Determine the [x, y] coordinate at the center of the cell enclosing the given text.  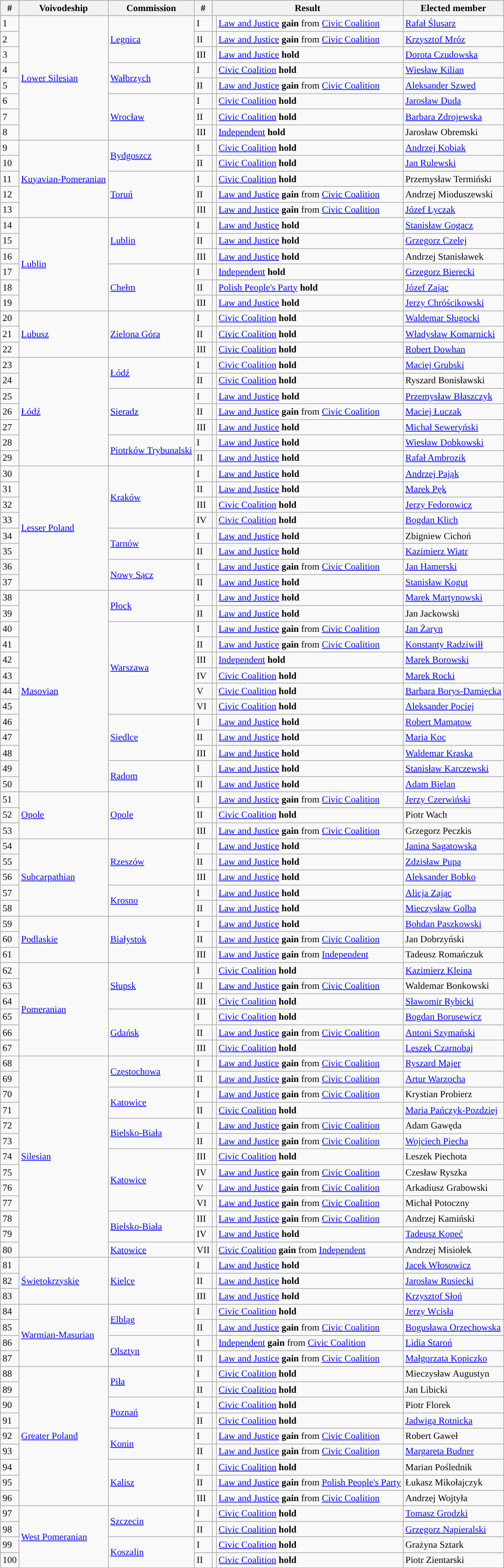
Jan Libicki [453, 1390]
Józef Zając [453, 287]
5 [10, 86]
Andrzej Mioduszewski [453, 194]
Jan Żaryn [453, 629]
44 [10, 691]
Margareta Budner [453, 1451]
Grzegorz Czelej [453, 241]
Leszek Piechota [453, 1157]
26 [10, 411]
52 [10, 815]
Bydgoszcz [151, 155]
41 [10, 644]
Andrzej Kamiński [453, 1219]
95 [10, 1483]
Jarosław Rusiecki [453, 1281]
19 [10, 303]
40 [10, 629]
Toruń [151, 195]
Barbara Zdrojewska [453, 117]
Zdzisław Pupa [453, 861]
33 [10, 520]
100 [10, 1560]
Bogusława Orzechowska [453, 1327]
VII [203, 1250]
Jacek Włosowicz [453, 1265]
50 [10, 784]
56 [10, 877]
53 [10, 831]
Płock [151, 605]
Marek Martynowski [453, 598]
80 [10, 1250]
51 [10, 800]
35 [10, 551]
Law and Justice gain from Polish People's Party [310, 1483]
Jan Dobrzyński [453, 939]
78 [10, 1219]
Poznań [151, 1412]
57 [10, 893]
6 [10, 101]
Aleksander Szwed [453, 86]
88 [10, 1374]
Mieczysław Golba [453, 908]
Jerzy Czerwiński [453, 800]
Stanisław Gogacz [453, 226]
43 [10, 676]
Elbląg [151, 1319]
Szczecin [151, 1521]
31 [10, 489]
Częstochowa [151, 1071]
37 [10, 582]
7 [10, 117]
11 [10, 179]
Tadeusz Kopeć [453, 1234]
3 [10, 54]
25 [10, 396]
Andrzej Pająk [453, 474]
Jerzy Wcisła [453, 1312]
Wałbrzych [151, 77]
Ryszard Bonisławski [453, 380]
Sieradz [151, 411]
94 [10, 1467]
Sławomir Rybicki [453, 1001]
38 [10, 598]
36 [10, 567]
71 [10, 1110]
74 [10, 1157]
Małgorzata Kopiczko [453, 1358]
Piła [151, 1382]
Konstanty Radziwiłł [453, 644]
64 [10, 1001]
93 [10, 1451]
12 [10, 194]
Bohdan Paszkowski [453, 924]
Radom [151, 777]
66 [10, 1033]
23 [10, 365]
Jan Hamerski [453, 567]
Wojciech Piecha [453, 1141]
68 [10, 1063]
Maria Pańczyk-Pozdziej [453, 1110]
Andrzej Misiołek [453, 1250]
Lidia Staroń [453, 1343]
96 [10, 1498]
67 [10, 1048]
Elected member [453, 8]
Result [307, 8]
22 [10, 350]
Bogdan Klich [453, 520]
Kielce [151, 1280]
4 [10, 70]
Olsztyn [151, 1350]
99 [10, 1544]
Krosno [151, 900]
Rafał Ślusarz [453, 24]
Jadwiga Rotnicka [453, 1420]
Pomeranian [64, 1009]
Jarosław Duda [453, 101]
Lesser Poland [64, 528]
27 [10, 427]
58 [10, 908]
Bogdan Borusewicz [453, 1017]
72 [10, 1126]
89 [10, 1390]
Marek Pęk [453, 489]
Przemysław Błaszczyk [453, 396]
Andrzej Wojtyła [453, 1498]
16 [10, 256]
91 [10, 1420]
Masovian [64, 691]
Lower Silesian [64, 77]
Kraków [151, 497]
Gdańsk [151, 1032]
Stanisław Karczewski [453, 769]
Greater Poland [64, 1436]
48 [10, 753]
Alicja Zając [453, 893]
Grzegorz Bierecki [453, 272]
Tadeusz Romańczuk [453, 955]
15 [10, 241]
Janina Sagatowska [453, 846]
47 [10, 737]
Wrocław [151, 116]
Silesian [64, 1157]
28 [10, 443]
Maciej Grubski [453, 365]
24 [10, 380]
Artur Warzocha [453, 1079]
69 [10, 1079]
Antoni Szymański [453, 1033]
Robert Gaweł [453, 1436]
Grzegorz Peczkis [453, 831]
2 [10, 39]
10 [10, 163]
Robert Dowhan [453, 350]
Barbara Borys-Damięcka [453, 691]
39 [10, 613]
Czesław Ryszka [453, 1172]
Krzysztof Mróz [453, 39]
92 [10, 1436]
Władysław Komarnicki [453, 334]
Voivodeship [64, 8]
Maciej Łuczak [453, 411]
Podlaskie [64, 939]
Słupsk [151, 986]
55 [10, 861]
Robert Mamątow [453, 722]
42 [10, 660]
Andrzej Stanisławek [453, 256]
Krzysztof Słoń [453, 1296]
Tarnów [151, 543]
Piotr Wach [453, 815]
Aleksander Pociej [453, 707]
Siedlce [151, 738]
Stanisław Kogut [453, 582]
Warmian-Masurian [64, 1335]
77 [10, 1203]
Zbigniew Cichoń [453, 536]
Jerzy Fedorowicz [453, 505]
13 [10, 210]
Adam Gawęda [453, 1126]
Nowy Sącz [151, 575]
65 [10, 1017]
Grzegorz Napieralski [453, 1529]
34 [10, 536]
76 [10, 1188]
81 [10, 1265]
Polish People's Party hold [310, 287]
Ryszard Majer [453, 1063]
Świętokrzyskie [64, 1280]
20 [10, 318]
32 [10, 505]
84 [10, 1312]
63 [10, 986]
Przemysław Termiński [453, 179]
Kalisz [151, 1482]
Michał Potoczny [453, 1203]
Jerzy Chróścikowski [453, 303]
Białystok [151, 939]
Marian Poślednik [453, 1467]
Marek Borowski [453, 660]
Jan Jackowski [453, 613]
49 [10, 769]
Rzeszów [151, 861]
1 [10, 24]
98 [10, 1529]
Maria Koc [453, 737]
Waldemar Sługocki [453, 318]
61 [10, 955]
60 [10, 939]
Leszek Czarnobaj [453, 1048]
Chełm [151, 287]
Wiesław Dobkowski [453, 443]
Law and Justice gain from Independent [310, 955]
86 [10, 1343]
8 [10, 132]
90 [10, 1405]
85 [10, 1327]
Aleksander Bobko [453, 877]
West Pomeranian [64, 1537]
54 [10, 846]
Adam Bielan [453, 784]
Dorota Czudowska [453, 54]
45 [10, 707]
87 [10, 1358]
18 [10, 287]
Józef Łyczak [453, 210]
9 [10, 148]
Koszalin [151, 1552]
Rafał Ambrozik [453, 458]
Michał Seweryński [453, 427]
62 [10, 970]
Waldemar Kraska [453, 753]
Warszawa [151, 668]
17 [10, 272]
30 [10, 474]
Independent gain from Civic Coalition [310, 1343]
Łukasz Mikołajczyk [453, 1483]
Arkadiusz Grabowski [453, 1188]
Kazimierz Wiatr [453, 551]
75 [10, 1172]
21 [10, 334]
Wiesław Kilian [453, 70]
Piotr Florek [453, 1405]
79 [10, 1234]
Krystian Probierz [453, 1094]
Zielona Góra [151, 334]
97 [10, 1514]
Civic Coalition gain from Independent [310, 1250]
Marek Rocki [453, 676]
Kuyavian-Pomeranian [64, 178]
Konin [151, 1443]
Subcarpathian [64, 877]
Tomasz Grodzki [453, 1514]
29 [10, 458]
Andrzej Kobiak [453, 148]
14 [10, 226]
59 [10, 924]
Waldemar Bonkowski [453, 986]
Commission [151, 8]
Grażyna Sztark [453, 1544]
Jarosław Obremski [453, 132]
Piotrków Trybunalski [151, 450]
83 [10, 1296]
Lubusz [64, 334]
Legnica [151, 39]
Piotr Zientarski [453, 1560]
46 [10, 722]
73 [10, 1141]
82 [10, 1281]
70 [10, 1094]
Kazimierz Kleina [453, 970]
Jan Rulewski [453, 163]
Mieczysław Augustyn [453, 1374]
